For the text-containing cell, return its midpoint in (X, Y) coordinate format. 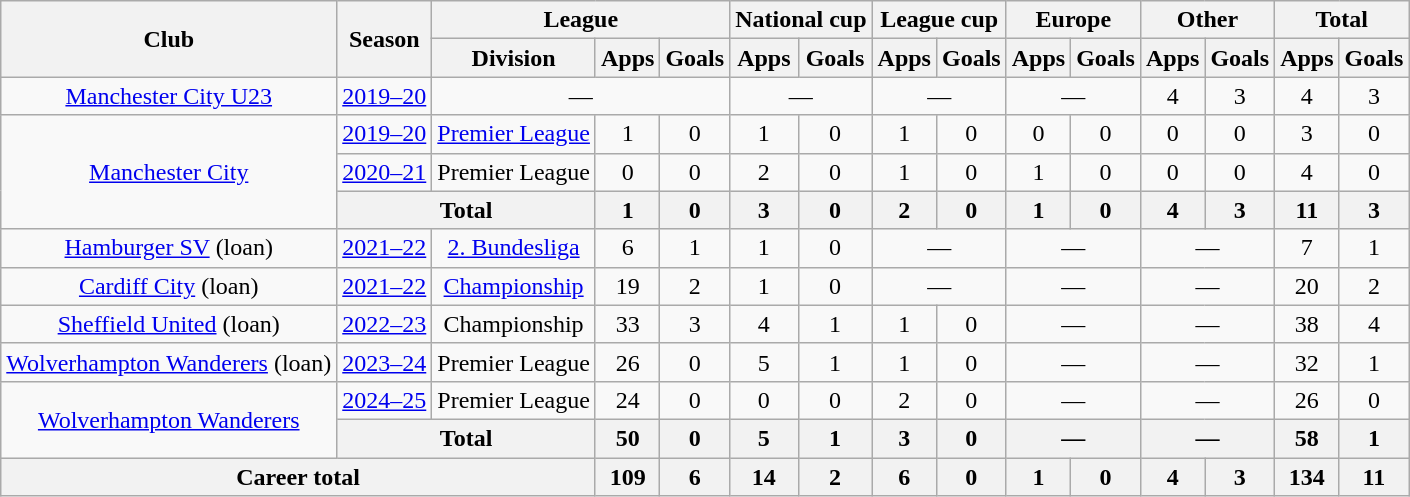
Other (1207, 20)
58 (1307, 438)
Wolverhampton Wanderers (loan) (169, 362)
20 (1307, 286)
24 (627, 400)
Cardiff City (loan) (169, 286)
Europe (1073, 20)
National cup (801, 20)
14 (764, 477)
19 (627, 286)
Season (384, 39)
33 (627, 324)
134 (1307, 477)
2023–24 (384, 362)
Hamburger SV (loan) (169, 248)
2020–21 (384, 172)
Sheffield United (loan) (169, 324)
50 (627, 438)
League cup (939, 20)
38 (1307, 324)
Manchester City (169, 172)
Wolverhampton Wanderers (169, 419)
Division (514, 58)
2024–25 (384, 400)
League (581, 20)
Manchester City U23 (169, 96)
2. Bundesliga (514, 248)
109 (627, 477)
7 (1307, 248)
Career total (298, 477)
2022–23 (384, 324)
Club (169, 39)
32 (1307, 362)
